Return the [X, Y] coordinate for the center point of the cell that contains the specified text.  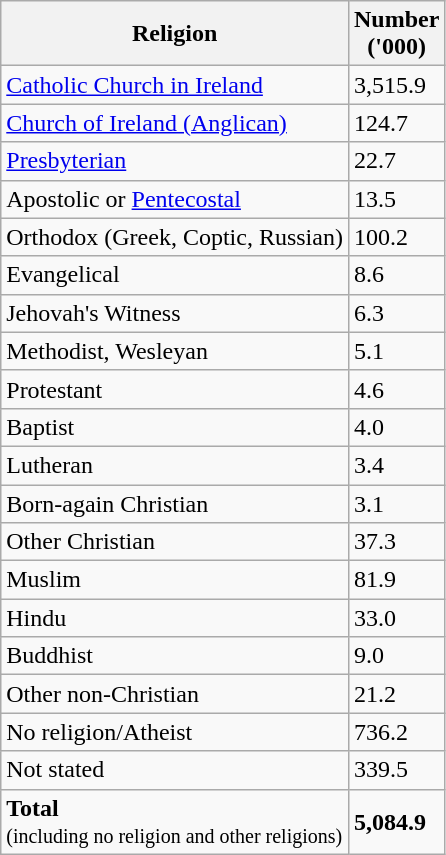
124.7 [396, 123]
Apostolic or Pentecostal [175, 199]
13.5 [396, 199]
33.0 [396, 618]
Lutheran [175, 465]
Baptist [175, 427]
Protestant [175, 389]
Born-again Christian [175, 503]
8.6 [396, 275]
Evangelical [175, 275]
4.6 [396, 389]
100.2 [396, 237]
Other Christian [175, 542]
Orthodox (Greek, Coptic, Russian) [175, 237]
3.4 [396, 465]
9.0 [396, 656]
Not stated [175, 770]
81.9 [396, 580]
No religion/Atheist [175, 732]
4.0 [396, 427]
Buddhist [175, 656]
Number('000) [396, 34]
Church of Ireland (Anglican) [175, 123]
Jehovah's Witness [175, 313]
22.7 [396, 161]
6.3 [396, 313]
339.5 [396, 770]
3,515.9 [396, 85]
5,084.9 [396, 822]
Muslim [175, 580]
Religion [175, 34]
3.1 [396, 503]
Total(including no religion and other religions) [175, 822]
5.1 [396, 351]
37.3 [396, 542]
Catholic Church in Ireland [175, 85]
Hindu [175, 618]
Presbyterian [175, 161]
Other non-Christian [175, 694]
21.2 [396, 694]
Methodist, Wesleyan [175, 351]
736.2 [396, 732]
